Return (X, Y) of the center of cell containing provided text 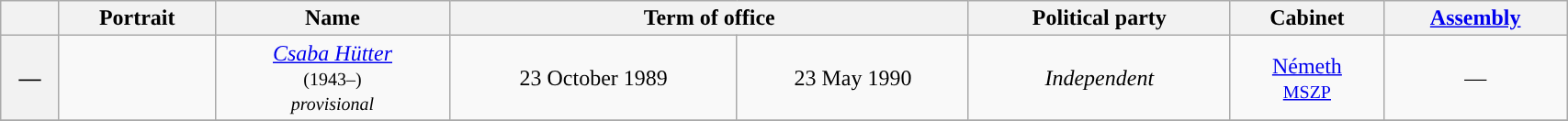
Political party (1099, 18)
Portrait (137, 18)
Assembly (1475, 18)
Independent (1099, 78)
23 May 1990 (852, 78)
NémethMSZP (1307, 78)
Name (333, 18)
23 October 1989 (593, 78)
Term of office (709, 18)
Csaba Hütter(1943–)provisional (333, 78)
Cabinet (1307, 18)
